Pinpoint the cell where the given text exists, returning its (x, y) midpoint coordinate. 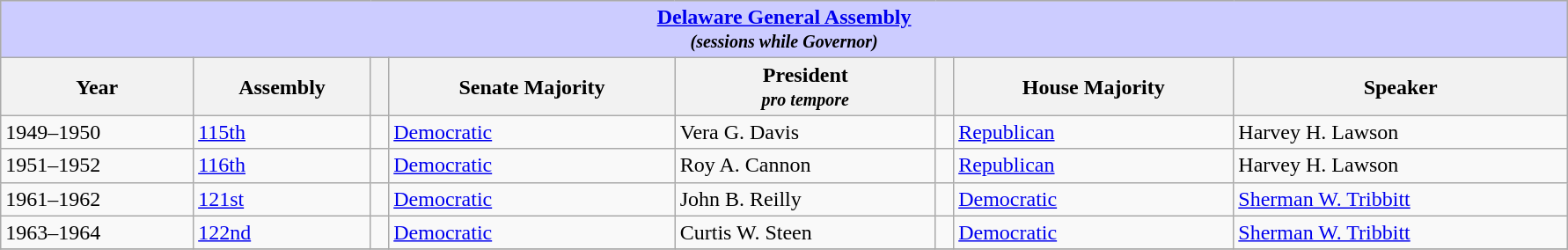
1949–1950 (97, 132)
John B. Reilly (805, 199)
Presidentpro tempore (805, 86)
Senate Majority (531, 86)
House Majority (1094, 86)
1951–1952 (97, 165)
Delaware General Assembly (sessions while Governor) (785, 30)
Speaker (1401, 86)
1961–1962 (97, 199)
Curtis W. Steen (805, 232)
Assembly (282, 86)
Vera G. Davis (805, 132)
1963–1964 (97, 232)
116th (282, 165)
Year (97, 86)
115th (282, 132)
121st (282, 199)
122nd (282, 232)
Roy A. Cannon (805, 165)
